Capture the cell that displays the provided text and extract its (X, Y) central coordinate. 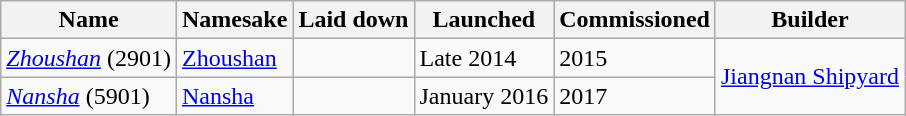
Zhoushan (234, 58)
Jiangnan Shipyard (810, 77)
Name (89, 20)
Zhoushan (2901) (89, 58)
Namesake (234, 20)
Builder (810, 20)
Nansha (5901) (89, 96)
Commissioned (635, 20)
2017 (635, 96)
Laid down (354, 20)
Launched (484, 20)
Late 2014 (484, 58)
2015 (635, 58)
January 2016 (484, 96)
Nansha (234, 96)
